Find where the given text appears and provide that cell's center as (x, y) coordinate. 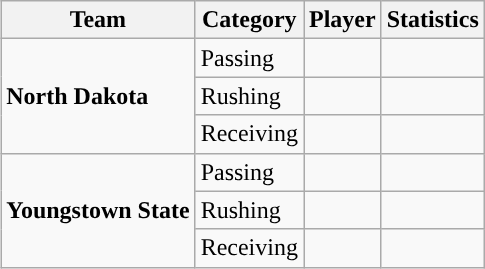
Team (98, 20)
Statistics (432, 20)
Player (343, 20)
Category (249, 20)
North Dakota (98, 96)
Youngstown State (98, 210)
